For the text-containing cell, return its midpoint in [X, Y] coordinate format. 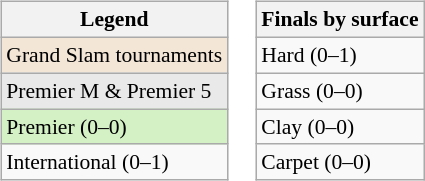
International (0–1) [114, 162]
Clay (0–0) [340, 127]
Carpet (0–0) [340, 162]
Grass (0–0) [340, 91]
Legend [114, 20]
Premier M & Premier 5 [114, 91]
Hard (0–1) [340, 55]
Grand Slam tournaments [114, 55]
Premier (0–0) [114, 127]
Finals by surface [340, 20]
